Pinpoint the cell where the given text exists, returning its [x, y] midpoint coordinate. 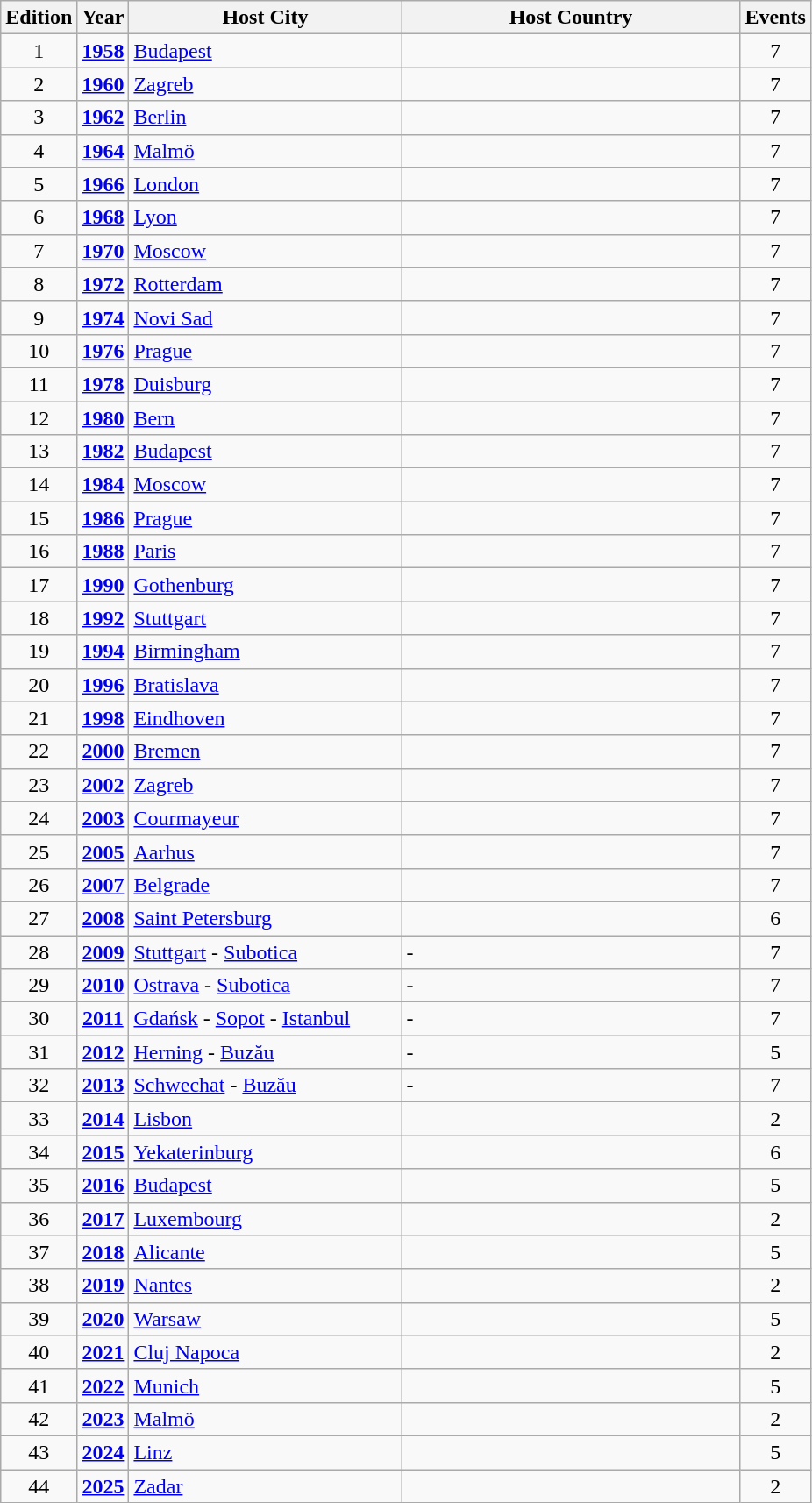
1958 [103, 51]
1996 [103, 685]
Host City [265, 18]
Munich [265, 1385]
1992 [103, 618]
Bremen [265, 751]
Birmingham [265, 652]
Belgrade [265, 885]
2013 [103, 1086]
Duisburg [265, 384]
1984 [103, 485]
29 [39, 986]
Edition [39, 18]
1968 [103, 217]
20 [39, 685]
1974 [103, 317]
1966 [103, 184]
2022 [103, 1385]
Linz [265, 1452]
1988 [103, 552]
2009 [103, 951]
1962 [103, 118]
Year [103, 18]
Bratislava [265, 685]
44 [39, 1486]
4 [39, 151]
1 [39, 51]
17 [39, 585]
2023 [103, 1419]
12 [39, 418]
1964 [103, 151]
2000 [103, 751]
2016 [103, 1186]
Courmayeur [265, 818]
Gdańsk - Sopot - Istanbul [265, 1019]
Rotterdam [265, 284]
Yekaterinburg [265, 1152]
Bern [265, 418]
Schwechat - Buzău [265, 1086]
31 [39, 1052]
2012 [103, 1052]
43 [39, 1452]
15 [39, 518]
19 [39, 652]
38 [39, 1286]
Host Country [571, 18]
24 [39, 818]
27 [39, 918]
35 [39, 1186]
36 [39, 1219]
2019 [103, 1286]
2021 [103, 1352]
22 [39, 751]
Berlin [265, 118]
9 [39, 317]
2005 [103, 851]
2015 [103, 1152]
41 [39, 1385]
1994 [103, 652]
1986 [103, 518]
2003 [103, 818]
Lisbon [265, 1119]
Stuttgart - Subotica [265, 951]
Ostrava - Subotica [265, 986]
33 [39, 1119]
Gothenburg [265, 585]
2025 [103, 1486]
Eindhoven [265, 718]
1978 [103, 384]
1982 [103, 452]
13 [39, 452]
London [265, 184]
2024 [103, 1452]
2011 [103, 1019]
30 [39, 1019]
10 [39, 351]
Alicante [265, 1252]
Events [775, 18]
2010 [103, 986]
Lyon [265, 217]
14 [39, 485]
37 [39, 1252]
Herning - Buzău [265, 1052]
2017 [103, 1219]
Novi Sad [265, 317]
1960 [103, 84]
1980 [103, 418]
Saint Petersburg [265, 918]
26 [39, 885]
Luxembourg [265, 1219]
25 [39, 851]
Aarhus [265, 851]
1972 [103, 284]
Zadar [265, 1486]
1990 [103, 585]
8 [39, 284]
23 [39, 785]
21 [39, 718]
2008 [103, 918]
32 [39, 1086]
Warsaw [265, 1319]
Stuttgart [265, 618]
Nantes [265, 1286]
1970 [103, 251]
40 [39, 1352]
2014 [103, 1119]
Cluj Napoca [265, 1352]
1976 [103, 351]
2020 [103, 1319]
28 [39, 951]
11 [39, 384]
34 [39, 1152]
42 [39, 1419]
2018 [103, 1252]
Paris [265, 552]
18 [39, 618]
1998 [103, 718]
2002 [103, 785]
39 [39, 1319]
16 [39, 552]
3 [39, 118]
2007 [103, 885]
